Determine the (X, Y) coordinate at the center of the cell enclosing the given text.  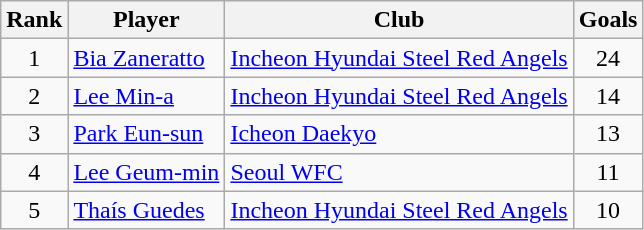
Player (146, 20)
Lee Min-a (146, 96)
1 (34, 58)
10 (608, 210)
24 (608, 58)
5 (34, 210)
3 (34, 134)
Lee Geum-min (146, 172)
14 (608, 96)
13 (608, 134)
Goals (608, 20)
Bia Zaneratto (146, 58)
Club (399, 20)
2 (34, 96)
Rank (34, 20)
4 (34, 172)
Seoul WFC (399, 172)
Icheon Daekyo (399, 134)
Thaís Guedes (146, 210)
Park Eun-sun (146, 134)
11 (608, 172)
